Return (x, y) of the center of cell containing provided text 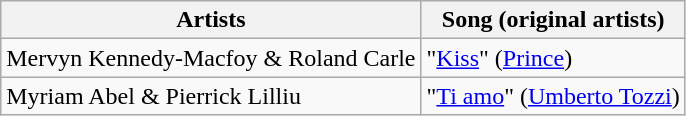
Myriam Abel & Pierrick Lilliu (211, 96)
Song (original artists) (553, 20)
"Kiss" (Prince) (553, 58)
Mervyn Kennedy-Macfoy & Roland Carle (211, 58)
"Ti amo" (Umberto Tozzi) (553, 96)
Artists (211, 20)
